Capture the cell that displays the provided text and extract its [X, Y] central coordinate. 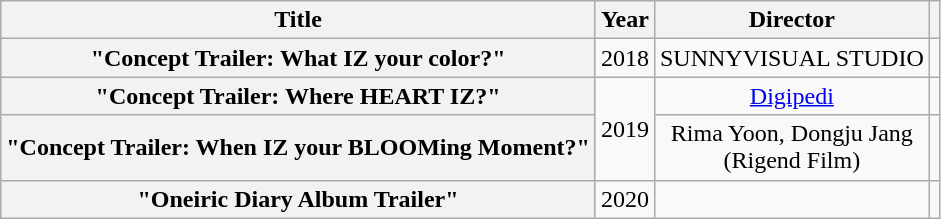
"Concept Trailer: Where HEART IZ?" [298, 96]
Digipedi [792, 96]
Rima Yoon, Dongju Jang (Rigend Film) [792, 148]
2018 [624, 58]
2020 [624, 199]
Year [624, 20]
"Oneiric Diary Album Trailer" [298, 199]
Title [298, 20]
SUNNYVISUAL STUDIO [792, 58]
Director [792, 20]
"Concept Trailer: When IZ your BLOOMing Moment?" [298, 148]
"Concept Trailer: What IZ your color?" [298, 58]
2019 [624, 128]
